From the cell containing the given text, extract its center point as [X, Y] coordinate. 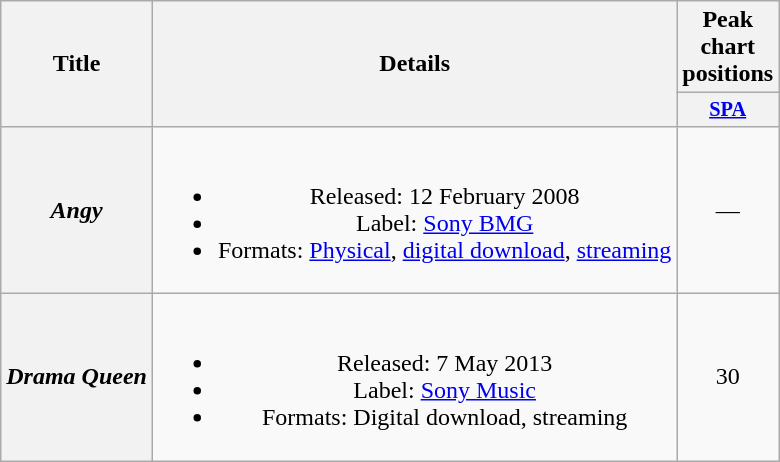
Angy [77, 210]
30 [728, 378]
— [728, 210]
Drama Queen [77, 378]
Released: 12 February 2008Label: Sony BMGFormats: Physical, digital download, streaming [414, 210]
Released: 7 May 2013Label: Sony MusicFormats: Digital download, streaming [414, 378]
Title [77, 64]
Peak chart positions [728, 47]
Details [414, 64]
SPA [728, 110]
